Pinpoint the cell where the given text exists, returning its (x, y) midpoint coordinate. 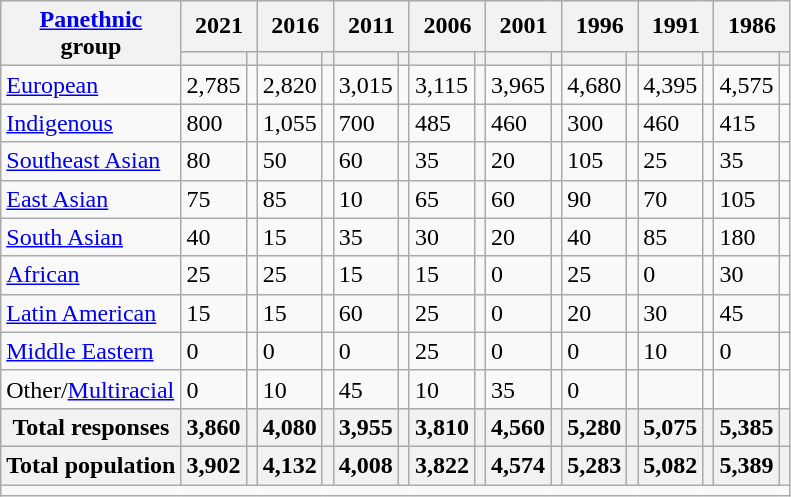
5,385 (746, 427)
2021 (219, 26)
90 (594, 199)
4,132 (290, 465)
75 (214, 199)
2011 (371, 26)
3,115 (442, 85)
4,574 (518, 465)
80 (214, 161)
3,860 (214, 427)
3,902 (214, 465)
2001 (524, 26)
700 (366, 123)
485 (442, 123)
1991 (676, 26)
2016 (295, 26)
4,560 (518, 427)
3,822 (442, 465)
South Asian (91, 237)
50 (290, 161)
Total responses (91, 427)
3,965 (518, 85)
800 (214, 123)
4,080 (290, 427)
3,810 (442, 427)
65 (442, 199)
5,280 (594, 427)
3,015 (366, 85)
4,395 (670, 85)
Panethnicgroup (91, 34)
5,389 (746, 465)
300 (594, 123)
4,575 (746, 85)
2,820 (290, 85)
Total population (91, 465)
4,680 (594, 85)
Latin American (91, 313)
4,008 (366, 465)
East Asian (91, 199)
European (91, 85)
5,082 (670, 465)
3,955 (366, 427)
2006 (447, 26)
Southeast Asian (91, 161)
415 (746, 123)
Indigenous (91, 123)
African (91, 275)
1986 (752, 26)
180 (746, 237)
Middle Eastern (91, 351)
5,283 (594, 465)
2,785 (214, 85)
Other/Multiracial (91, 389)
5,075 (670, 427)
1,055 (290, 123)
70 (670, 199)
1996 (600, 26)
